Capture the cell that displays the provided text and extract its [x, y] central coordinate. 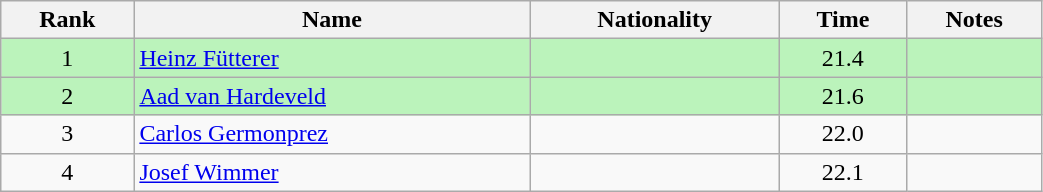
21.4 [842, 58]
21.6 [842, 96]
22.1 [842, 172]
Name [332, 20]
Rank [68, 20]
Nationality [654, 20]
Notes [974, 20]
2 [68, 96]
22.0 [842, 134]
Carlos Germonprez [332, 134]
3 [68, 134]
Josef Wimmer [332, 172]
Time [842, 20]
Heinz Fütterer [332, 58]
Aad van Hardeveld [332, 96]
4 [68, 172]
1 [68, 58]
